Find where the given text appears and provide that cell's center as [X, Y] coordinate. 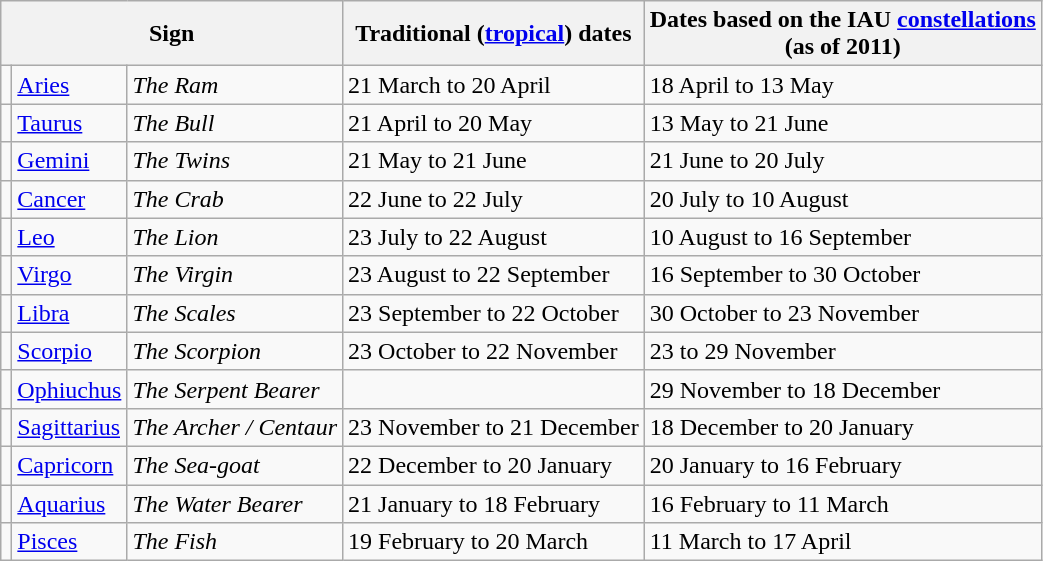
The Twins [235, 161]
The Serpent Bearer [235, 389]
Dates based on the IAU constellations(as of 2011) [842, 34]
Leo [70, 237]
10 August to 16 September [842, 237]
The Lion [235, 237]
Aquarius [70, 503]
The Scales [235, 313]
Libra [70, 313]
Capricorn [70, 465]
21 January to 18 February [494, 503]
22 June to 22 July [494, 199]
Sign [172, 34]
23 July to 22 August [494, 237]
Aries [70, 85]
Scorpio [70, 351]
The Ram [235, 85]
23 October to 22 November [494, 351]
21 May to 21 June [494, 161]
Pisces [70, 542]
21 March to 20 April [494, 85]
29 November to 18 December [842, 389]
The Fish [235, 542]
Traditional (tropical) dates [494, 34]
The Virgin [235, 275]
20 January to 16 February [842, 465]
23 to 29 November [842, 351]
Ophiuchus [70, 389]
18 December to 20 January [842, 427]
The Scorpion [235, 351]
20 July to 10 August [842, 199]
21 June to 20 July [842, 161]
The Crab [235, 199]
Sagittarius [70, 427]
21 April to 20 May [494, 123]
13 May to 21 June [842, 123]
23 August to 22 September [494, 275]
The Archer / Centaur [235, 427]
Gemini [70, 161]
Virgo [70, 275]
The Sea-goat [235, 465]
30 October to 23 November [842, 313]
22 December to 20 January [494, 465]
The Water Bearer [235, 503]
23 September to 22 October [494, 313]
11 March to 17 April [842, 542]
19 February to 20 March [494, 542]
Taurus [70, 123]
16 February to 11 March [842, 503]
16 September to 30 October [842, 275]
The Bull [235, 123]
18 April to 13 May [842, 85]
Cancer [70, 199]
23 November to 21 December [494, 427]
